Locate the cell with the specified text and output its (X, Y) center coordinate. 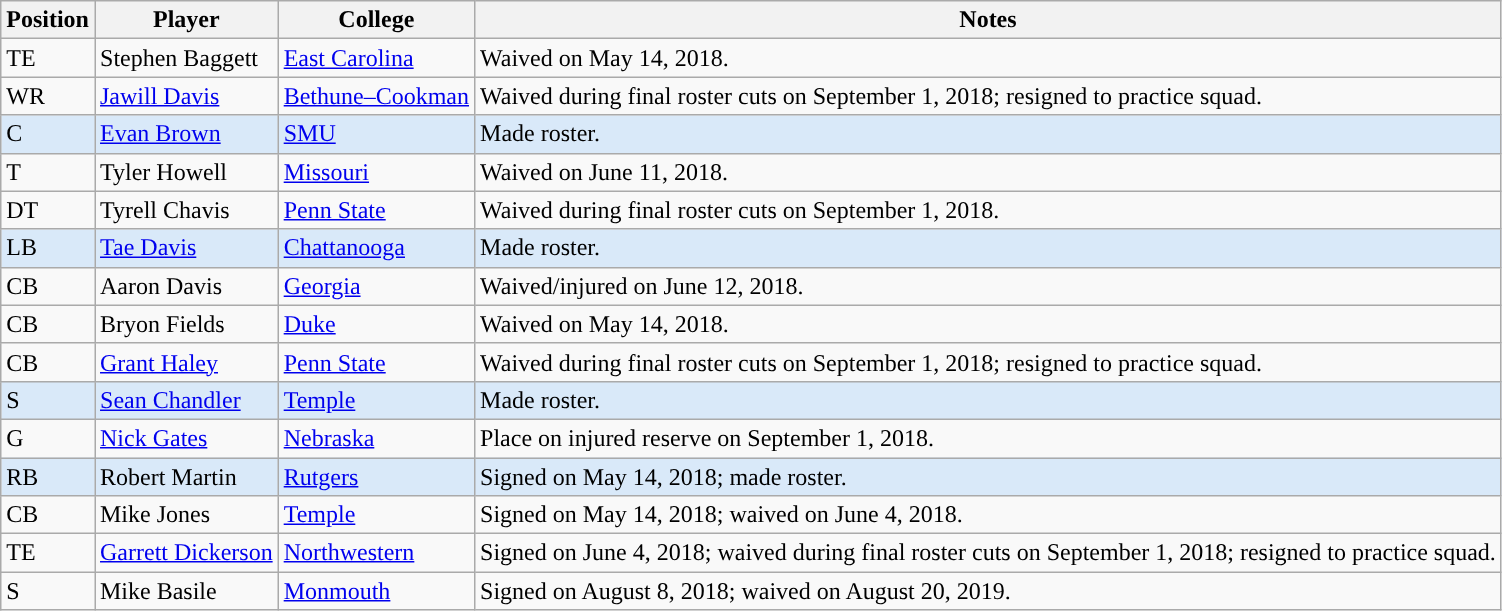
Nebraska (376, 438)
Missouri (376, 172)
Player (186, 20)
SMU (376, 134)
College (376, 20)
Position (48, 20)
Place on injured reserve on September 1, 2018. (988, 438)
Northwestern (376, 553)
Notes (988, 20)
WR (48, 96)
Evan Brown (186, 134)
Jawill Davis (186, 96)
Monmouth (376, 591)
DT (48, 210)
G (48, 438)
Waived/injured on June 12, 2018. (988, 286)
Signed on May 14, 2018; made roster. (988, 477)
Mike Jones (186, 515)
Tyler Howell (186, 172)
Rutgers (376, 477)
T (48, 172)
Tyrell Chavis (186, 210)
Duke (376, 324)
Chattanooga (376, 248)
Sean Chandler (186, 400)
LB (48, 248)
Tae Davis (186, 248)
Bethune–Cookman (376, 96)
Signed on August 8, 2018; waived on August 20, 2019. (988, 591)
Georgia (376, 286)
Aaron Davis (186, 286)
Stephen Baggett (186, 58)
Bryon Fields (186, 324)
Mike Basile (186, 591)
Garrett Dickerson (186, 553)
Signed on June 4, 2018; waived during final roster cuts on September 1, 2018; resigned to practice squad. (988, 553)
East Carolina (376, 58)
C (48, 134)
RB (48, 477)
Signed on May 14, 2018; waived on June 4, 2018. (988, 515)
Nick Gates (186, 438)
Grant Haley (186, 362)
Waived on June 11, 2018. (988, 172)
Waived during final roster cuts on September 1, 2018. (988, 210)
Robert Martin (186, 477)
